Detect which cell encompasses the target text, then output its [x, y] center coordinate. 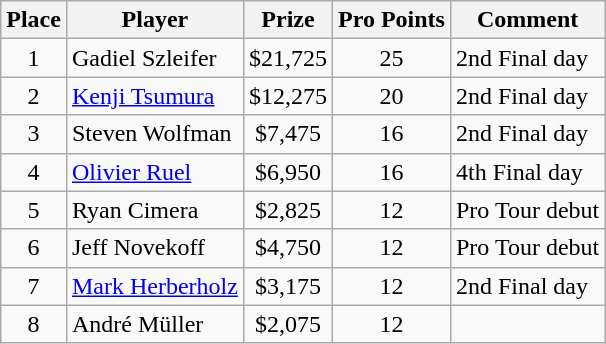
3 [34, 134]
2 [34, 96]
25 [392, 58]
$4,750 [288, 248]
$6,950 [288, 172]
$21,725 [288, 58]
Gadiel Szleifer [154, 58]
Kenji Tsumura [154, 96]
Mark Herberholz [154, 286]
Player [154, 20]
4 [34, 172]
Place [34, 20]
André Müller [154, 324]
$12,275 [288, 96]
Steven Wolfman [154, 134]
Comment [527, 20]
$2,825 [288, 210]
$7,475 [288, 134]
6 [34, 248]
Prize [288, 20]
Olivier Ruel [154, 172]
1 [34, 58]
$2,075 [288, 324]
Pro Points [392, 20]
7 [34, 286]
20 [392, 96]
4th Final day [527, 172]
Jeff Novekoff [154, 248]
5 [34, 210]
8 [34, 324]
Ryan Cimera [154, 210]
$3,175 [288, 286]
